Detect which cell encompasses the target text, then output its [x, y] center coordinate. 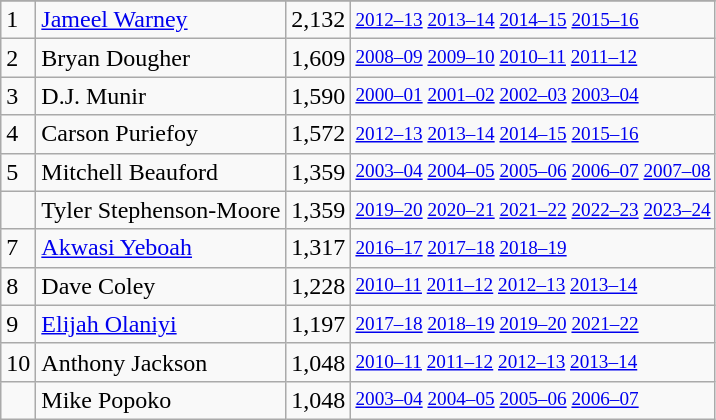
Anthony Jackson [161, 362]
Mitchell Beauford [161, 172]
3 [18, 96]
1,317 [318, 248]
8 [18, 286]
4 [18, 134]
Mike Popoko [161, 400]
Dave Coley [161, 286]
2017–18 2018–19 2019–20 2021–22 [533, 324]
Elijah Olaniyi [161, 324]
1,228 [318, 286]
10 [18, 362]
9 [18, 324]
1,572 [318, 134]
Tyler Stephenson-Moore [161, 210]
7 [18, 248]
1,609 [318, 58]
D.J. Munir [161, 96]
Bryan Dougher [161, 58]
2000–01 2001–02 2002–03 2003–04 [533, 96]
2 [18, 58]
2019–20 2020–21 2021–22 2022–23 2023–24 [533, 210]
2,132 [318, 20]
5 [18, 172]
1,590 [318, 96]
1 [18, 20]
Carson Puriefoy [161, 134]
2016–17 2017–18 2018–19 [533, 248]
Jameel Warney [161, 20]
2003–04 2004–05 2005–06 2006–07 [533, 400]
2008–09 2009–10 2010–11 2011–12 [533, 58]
Akwasi Yeboah [161, 248]
2003–04 2004–05 2005–06 2006–07 2007–08 [533, 172]
1,197 [318, 324]
